Find where the given text appears and provide that cell's center as [X, Y] coordinate. 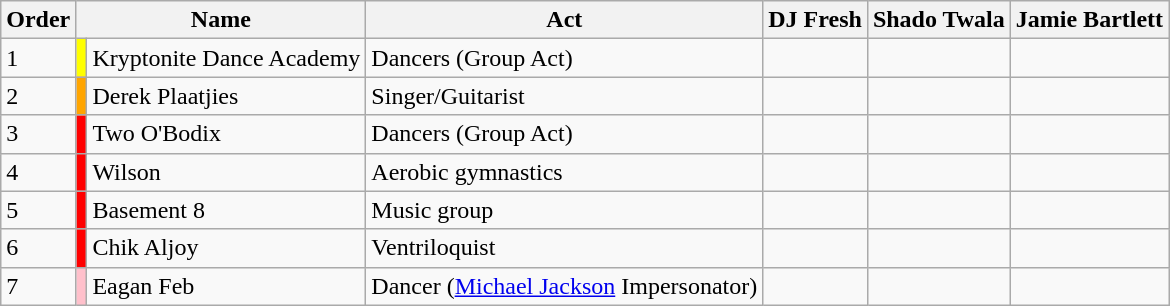
Chik Aljoy [226, 248]
Shado Twala [938, 20]
6 [38, 248]
Derek Plaatjies [226, 96]
Aerobic gymnastics [564, 172]
Music group [564, 210]
Basement 8 [226, 210]
1 [38, 58]
Ventriloquist [564, 248]
5 [38, 210]
Eagan Feb [226, 286]
DJ Fresh [816, 20]
4 [38, 172]
Name [221, 20]
Wilson [226, 172]
Jamie Bartlett [1089, 20]
3 [38, 134]
7 [38, 286]
Two O'Bodix [226, 134]
2 [38, 96]
Act [564, 20]
Order [38, 20]
Dancer (Michael Jackson Impersonator) [564, 286]
Kryptonite Dance Academy [226, 58]
Singer/Guitarist [564, 96]
